Extract the [X, Y] coordinate from the center of the cell holding the provided text.  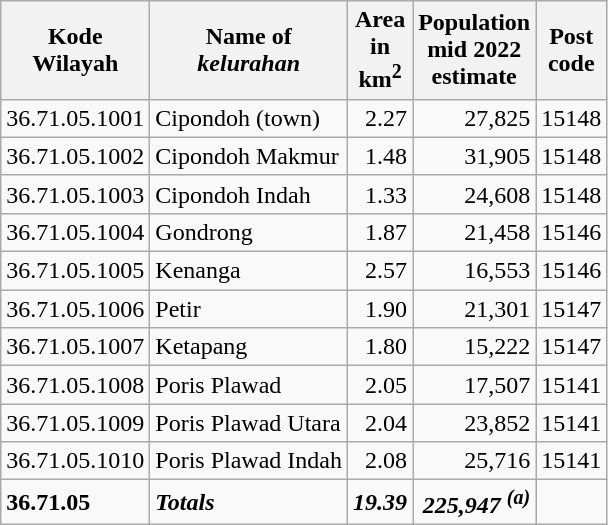
Postcode [572, 50]
1.90 [380, 309]
Area in km2 [380, 50]
1.87 [380, 232]
36.71.05.1008 [76, 385]
Poris Plawad Utara [249, 423]
Kenanga [249, 271]
225,947 (a) [474, 502]
36.71.05.1005 [76, 271]
1.80 [380, 347]
36.71.05.1002 [76, 156]
19.39 [380, 502]
36.71.05.1010 [76, 461]
16,553 [474, 271]
Name of kelurahan [249, 50]
36.71.05 [76, 502]
1.48 [380, 156]
31,905 [474, 156]
36.71.05.1001 [76, 118]
36.71.05.1003 [76, 194]
21,301 [474, 309]
36.71.05.1004 [76, 232]
25,716 [474, 461]
2.57 [380, 271]
27,825 [474, 118]
Cipondoh Indah [249, 194]
36.71.05.1007 [76, 347]
1.33 [380, 194]
2.27 [380, 118]
Populationmid 2022estimate [474, 50]
23,852 [474, 423]
Petir [249, 309]
Ketapang [249, 347]
21,458 [474, 232]
Totals [249, 502]
Cipondoh (town) [249, 118]
36.71.05.1009 [76, 423]
36.71.05.1006 [76, 309]
2.05 [380, 385]
2.08 [380, 461]
2.04 [380, 423]
Poris Plawad [249, 385]
17,507 [474, 385]
Kode Wilayah [76, 50]
Gondrong [249, 232]
24,608 [474, 194]
Cipondoh Makmur [249, 156]
15,222 [474, 347]
Poris Plawad Indah [249, 461]
